Output the [x, y] coordinate of the center of the cell containing the given text.  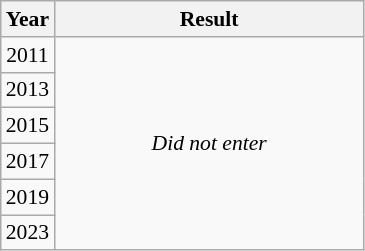
2023 [28, 233]
2011 [28, 55]
Year [28, 19]
2017 [28, 162]
Result [209, 19]
2015 [28, 126]
2013 [28, 90]
Did not enter [209, 144]
2019 [28, 197]
